Determine the [X, Y] coordinate at the center of the cell enclosing the given text.  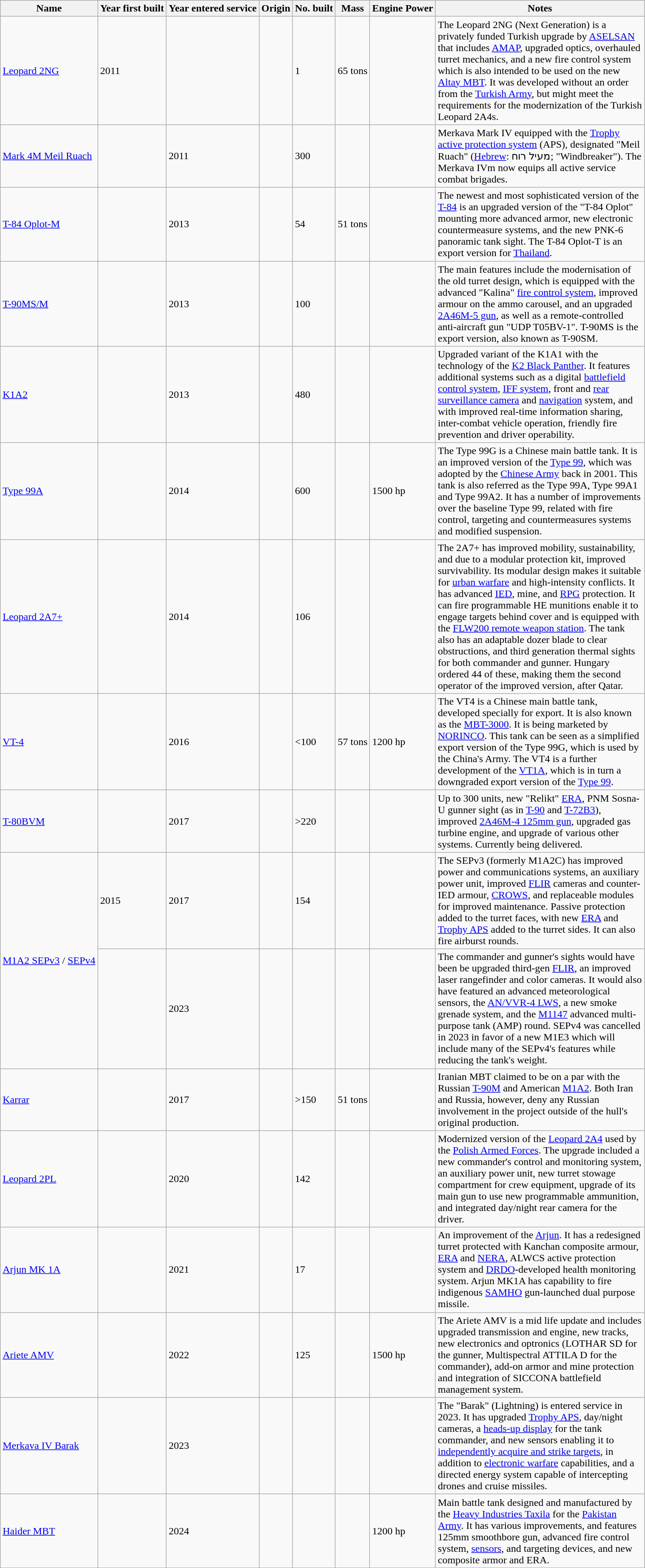
K1A2 [49, 395]
54 [314, 224]
Name [49, 9]
Mark 4M Meil Ruach [49, 156]
>220 [314, 821]
Ariete AMV [49, 1355]
480 [314, 395]
Origin [276, 9]
Karrar [49, 1100]
Arjun MK 1A [49, 1270]
T-84 Oplot-M [49, 224]
100 [314, 304]
17 [314, 1270]
2021 [213, 1270]
65 tons [353, 71]
300 [314, 156]
600 [314, 491]
Year first built [132, 9]
T-90MS/M [49, 304]
Year entered service [213, 9]
57 tons [353, 742]
VT-4 [49, 742]
T-80BVM [49, 821]
Leopard 2PL [49, 1179]
2020 [213, 1179]
<100 [314, 742]
106 [314, 617]
>150 [314, 1100]
Mass [353, 9]
2022 [213, 1355]
2015 [132, 900]
Leopard 2A7+ [49, 617]
154 [314, 900]
Leopard 2NG [49, 71]
125 [314, 1355]
2024 [213, 1531]
2016 [213, 742]
M1A2 SEPv3 / SEPv4 [49, 960]
No. built [314, 9]
Type 99A [49, 491]
142 [314, 1179]
Merkava IV Barak [49, 1446]
Haider MBT [49, 1531]
Notes [540, 9]
Engine Power [403, 9]
1 [314, 71]
